Return (x, y) of the center of cell containing provided text 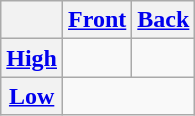
Front (98, 20)
Back (164, 20)
Low (32, 96)
High (32, 58)
